Return the (x, y) coordinate for the center point of the cell that contains the specified text.  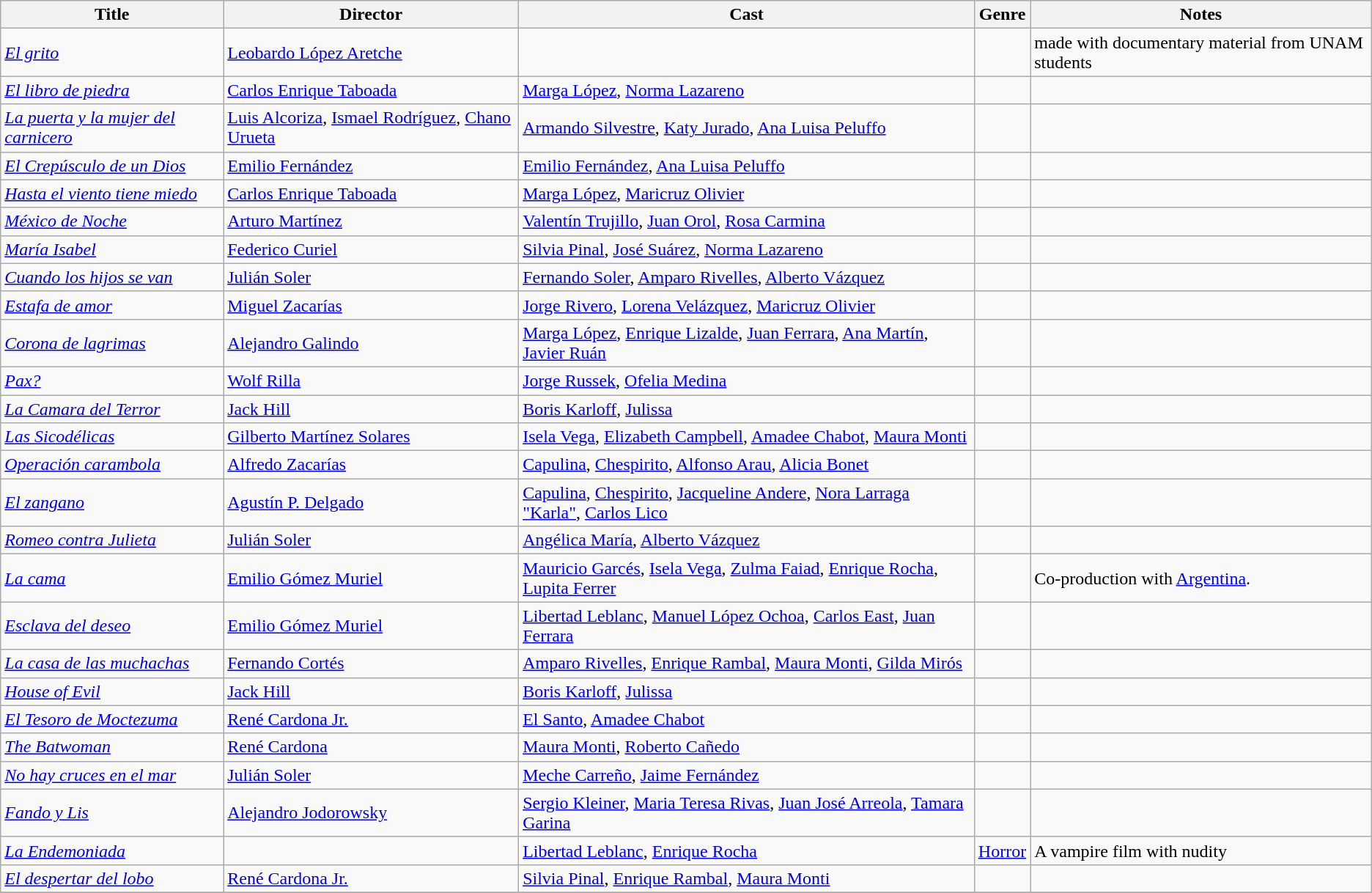
Cast (747, 15)
Alejandro Jodorowsky (371, 812)
El Crepúsculo de un Dios (112, 166)
Silvia Pinal, Enrique Rambal, Maura Monti (747, 878)
Luis Alcoriza, Ismael Rodríguez, Chano Urueta (371, 128)
Corona de lagrimas (112, 343)
La Camara del Terror (112, 408)
El despertar del lobo (112, 878)
Alejandro Galindo (371, 343)
Leobardo López Aretche (371, 53)
Isela Vega, Elizabeth Campbell, Amadee Chabot, Maura Monti (747, 437)
Operación carambola (112, 465)
Libertad Leblanc, Manuel López Ochoa, Carlos East, Juan Ferrara (747, 626)
Horror (1002, 850)
No hay cruces en el mar (112, 775)
Miguel Zacarías (371, 305)
Wolf Rilla (371, 381)
Fernando Soler, Amparo Rivelles, Alberto Vázquez (747, 277)
Emilio Fernández, Ana Luisa Peluffo (747, 166)
Amparo Rivelles, Enrique Rambal, Maura Monti, Gilda Mirós (747, 664)
Cuando los hijos se van (112, 277)
made with documentary material from UNAM students (1201, 53)
Jorge Rivero, Lorena Velázquez, Maricruz Olivier (747, 305)
La cama (112, 578)
Marga López, Maricruz Olivier (747, 194)
Genre (1002, 15)
Agustín P. Delgado (371, 503)
Silvia Pinal, José Suárez, Norma Lazareno (747, 249)
Notes (1201, 15)
Maura Monti, Roberto Cañedo (747, 747)
Capulina, Chespirito, Alfonso Arau, Alicia Bonet (747, 465)
Armando Silvestre, Katy Jurado, Ana Luisa Peluffo (747, 128)
María Isabel (112, 249)
House of Evil (112, 691)
Fando y Lis (112, 812)
Marga López, Enrique Lizalde, Juan Ferrara, Ana Martín, Javier Ruán (747, 343)
A vampire film with nudity (1201, 850)
Title (112, 15)
Capulina, Chespirito, Jacqueline Andere, Nora Larraga "Karla", Carlos Lico (747, 503)
Mauricio Garcés, Isela Vega, Zulma Faiad, Enrique Rocha, Lupita Ferrer (747, 578)
Meche Carreño, Jaime Fernández (747, 775)
La casa de las muchachas (112, 664)
La Endemoniada (112, 850)
Sergio Kleiner, Maria Teresa Rivas, Juan José Arreola, Tamara Garina (747, 812)
El grito (112, 53)
Director (371, 15)
Pax? (112, 381)
El libro de piedra (112, 90)
Gilberto Martínez Solares (371, 437)
René Cardona (371, 747)
Las Sicodélicas (112, 437)
Valentín Trujillo, Juan Orol, Rosa Carmina (747, 221)
The Batwoman (112, 747)
Federico Curiel (371, 249)
Libertad Leblanc, Enrique Rocha (747, 850)
Estafa de amor (112, 305)
Co-production with Argentina. (1201, 578)
El Santo, Amadee Chabot (747, 719)
Hasta el viento tiene miedo (112, 194)
Jorge Russek, Ofelia Medina (747, 381)
Romeo contra Julieta (112, 540)
El zangano (112, 503)
Emilio Fernández (371, 166)
Angélica María, Alberto Vázquez (747, 540)
México de Noche (112, 221)
Marga López, Norma Lazareno (747, 90)
Fernando Cortés (371, 664)
Arturo Martínez (371, 221)
Alfredo Zacarías (371, 465)
Esclava del deseo (112, 626)
La puerta y la mujer del carnicero (112, 128)
El Tesoro de Moctezuma (112, 719)
